Return the (x, y) coordinate for the center point of the cell that contains the specified text.  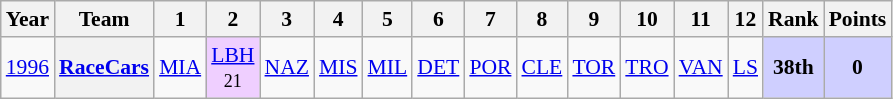
9 (594, 19)
Team (104, 19)
Rank (794, 19)
TRO (646, 68)
0 (858, 68)
MIS (338, 68)
Points (858, 19)
3 (287, 19)
4 (338, 19)
6 (438, 19)
Year (28, 19)
7 (490, 19)
1996 (28, 68)
8 (542, 19)
12 (746, 19)
CLE (542, 68)
LBH21 (232, 68)
MIL (388, 68)
POR (490, 68)
38th (794, 68)
LS (746, 68)
MIA (180, 68)
VAN (701, 68)
DET (438, 68)
1 (180, 19)
TOR (594, 68)
10 (646, 19)
NAZ (287, 68)
2 (232, 19)
RaceCars (104, 68)
5 (388, 19)
11 (701, 19)
